Determine the (X, Y) coordinate at the center of the cell enclosing the given text.  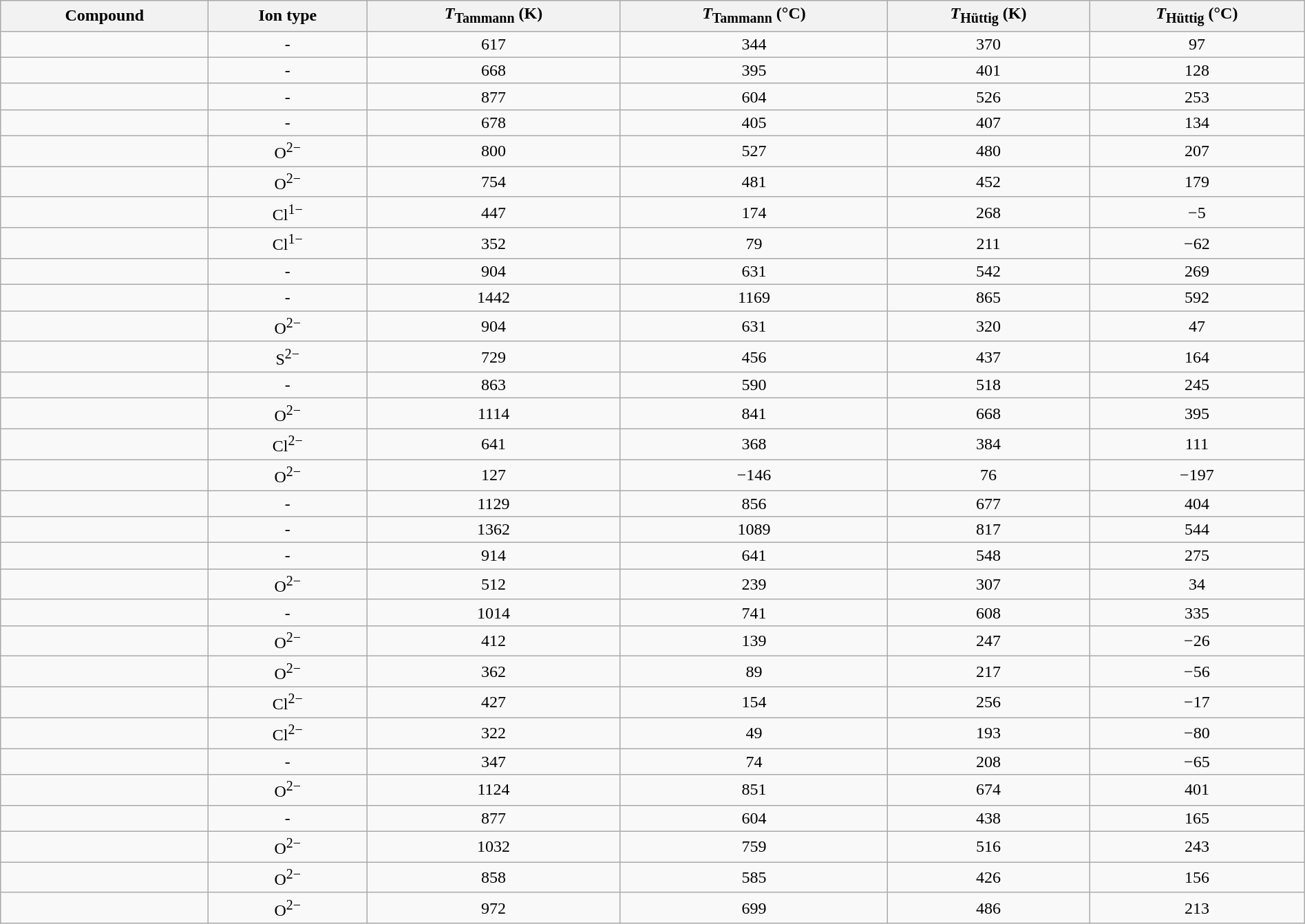
1124 (494, 790)
S2− (288, 356)
1089 (754, 530)
164 (1196, 356)
512 (494, 585)
268 (988, 212)
585 (754, 878)
481 (754, 182)
352 (494, 244)
426 (988, 878)
49 (754, 733)
179 (1196, 182)
245 (1196, 385)
Ion type (288, 16)
405 (754, 122)
256 (988, 702)
1442 (494, 298)
Compound (105, 16)
275 (1196, 556)
THüttig (°C) (1196, 16)
47 (1196, 326)
211 (988, 244)
677 (988, 504)
156 (1196, 878)
243 (1196, 846)
−146 (754, 475)
111 (1196, 444)
518 (988, 385)
TTammann (°C) (754, 16)
139 (754, 641)
127 (494, 475)
542 (988, 272)
856 (754, 504)
438 (988, 818)
239 (754, 585)
972 (494, 908)
452 (988, 182)
456 (754, 356)
−5 (1196, 212)
526 (988, 96)
−80 (1196, 733)
217 (988, 671)
74 (754, 762)
1362 (494, 530)
544 (1196, 530)
134 (1196, 122)
213 (1196, 908)
516 (988, 846)
384 (988, 444)
729 (494, 356)
TTammann (K) (494, 16)
592 (1196, 298)
34 (1196, 585)
800 (494, 151)
863 (494, 385)
THüttig (K) (988, 16)
154 (754, 702)
368 (754, 444)
404 (1196, 504)
480 (988, 151)
817 (988, 530)
97 (1196, 44)
412 (494, 641)
79 (754, 244)
1114 (494, 414)
253 (1196, 96)
307 (988, 585)
362 (494, 671)
−197 (1196, 475)
1032 (494, 846)
1129 (494, 504)
486 (988, 908)
759 (754, 846)
208 (988, 762)
370 (988, 44)
76 (988, 475)
247 (988, 641)
−65 (1196, 762)
89 (754, 671)
207 (1196, 151)
427 (494, 702)
320 (988, 326)
527 (754, 151)
1014 (494, 612)
608 (988, 612)
174 (754, 212)
−62 (1196, 244)
590 (754, 385)
−56 (1196, 671)
617 (494, 44)
193 (988, 733)
128 (1196, 70)
447 (494, 212)
741 (754, 612)
841 (754, 414)
858 (494, 878)
335 (1196, 612)
548 (988, 556)
322 (494, 733)
165 (1196, 818)
678 (494, 122)
269 (1196, 272)
407 (988, 122)
865 (988, 298)
437 (988, 356)
699 (754, 908)
851 (754, 790)
344 (754, 44)
914 (494, 556)
1169 (754, 298)
754 (494, 182)
−17 (1196, 702)
347 (494, 762)
−26 (1196, 641)
674 (988, 790)
